Extract the (x, y) coordinate from the center of the cell holding the provided text.  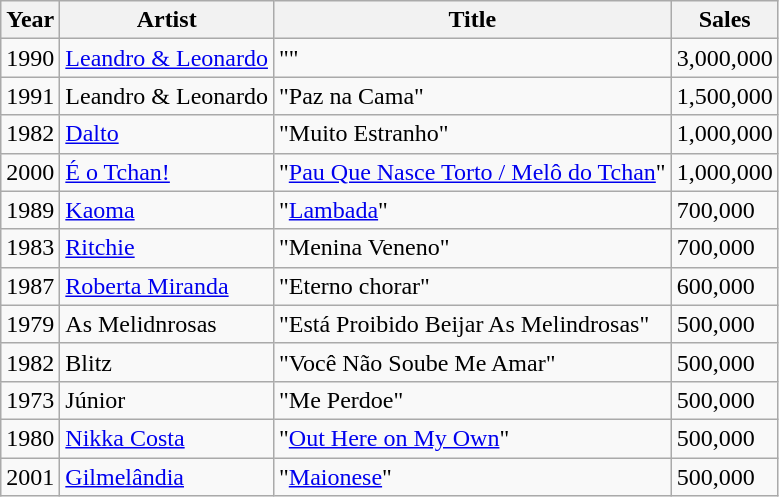
Roberta Miranda (167, 286)
600,000 (724, 286)
Júnior (167, 400)
As Melidnrosas (167, 324)
"Maionese" (472, 477)
1989 (30, 210)
Artist (167, 20)
1,500,000 (724, 96)
1991 (30, 96)
"Eterno chorar" (472, 286)
"Paz na Cama" (472, 96)
Gilmelândia (167, 477)
Dalto (167, 134)
"Muito Estranho" (472, 134)
Blitz (167, 362)
Sales (724, 20)
"Menina Veneno" (472, 248)
1973 (30, 400)
1987 (30, 286)
Year (30, 20)
Ritchie (167, 248)
"Out Here on My Own" (472, 438)
"Você Não Soube Me Amar" (472, 362)
1980 (30, 438)
Title (472, 20)
É o Tchan! (167, 172)
2001 (30, 477)
Nikka Costa (167, 438)
Kaoma (167, 210)
"Lambada" (472, 210)
3,000,000 (724, 58)
"" (472, 58)
1983 (30, 248)
"Está Proibido Beijar As Melindrosas" (472, 324)
2000 (30, 172)
1990 (30, 58)
"Pau Que Nasce Torto / Melô do Tchan" (472, 172)
"Me Perdoe" (472, 400)
1979 (30, 324)
